Capture the cell that displays the provided text and extract its (x, y) central coordinate. 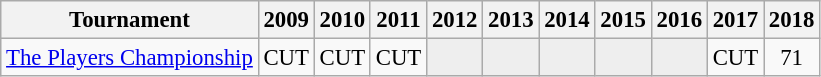
2015 (623, 20)
2017 (735, 20)
2014 (567, 20)
2018 (792, 20)
2016 (679, 20)
2012 (455, 20)
2011 (398, 20)
71 (792, 58)
2013 (511, 20)
The Players Championship (130, 58)
2010 (342, 20)
2009 (286, 20)
Tournament (130, 20)
